Capture the cell that displays the provided text and extract its [X, Y] central coordinate. 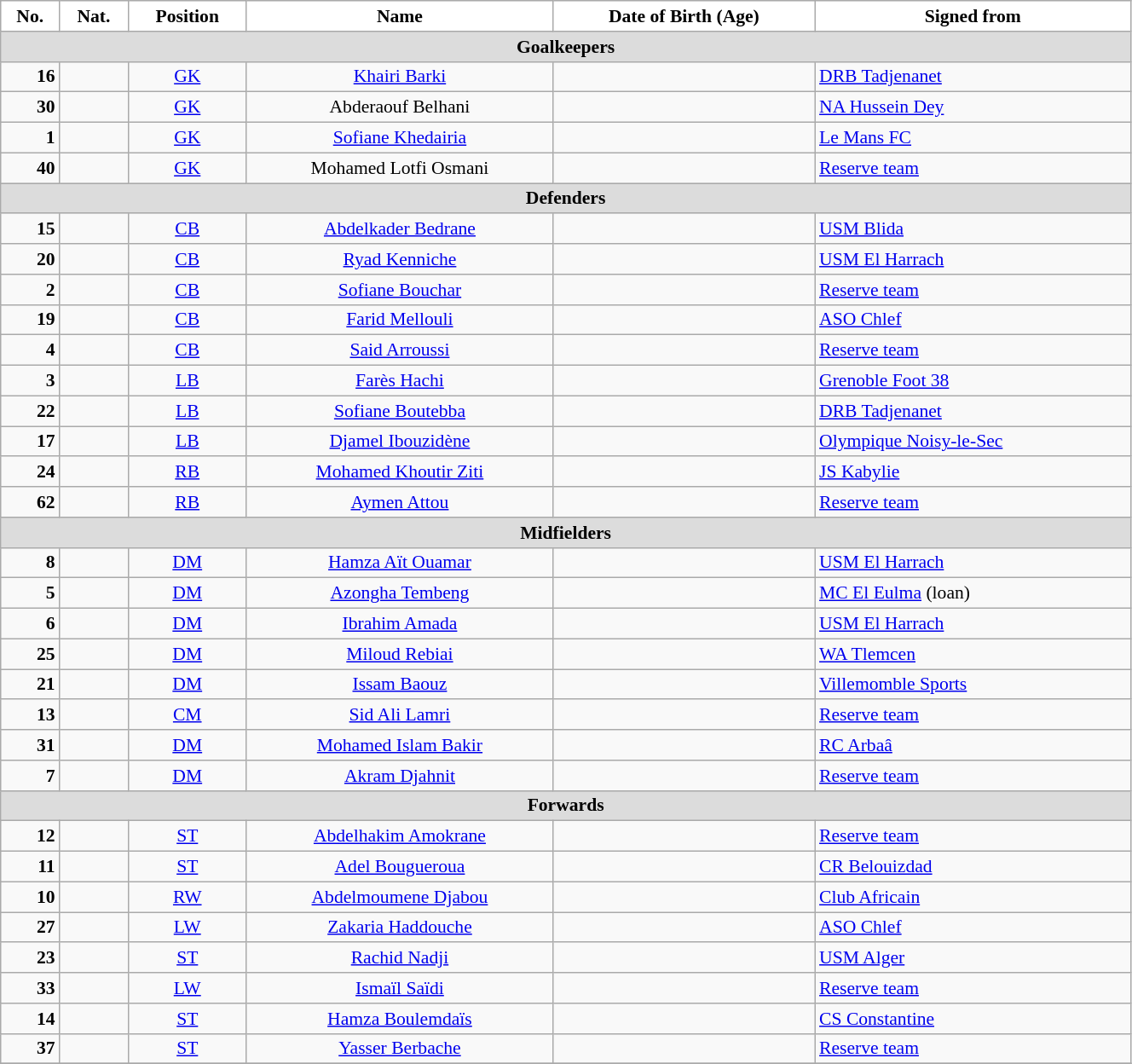
31 [31, 745]
Abdelhakim Amokrane [400, 836]
Villemomble Sports [973, 685]
Forwards [566, 806]
Le Mans FC [973, 138]
Farès Hachi [400, 381]
62 [31, 502]
JS Kabylie [973, 472]
23 [31, 958]
25 [31, 654]
Akram Djahnit [400, 776]
Ismaïl Saïdi [400, 988]
12 [31, 836]
Hamza Aït Ouamar [400, 563]
40 [31, 168]
Mohamed Lotfi Osmani [400, 168]
USM Alger [973, 958]
2 [31, 290]
Farid Mellouli [400, 320]
33 [31, 988]
Nat. [94, 16]
11 [31, 867]
27 [31, 928]
Hamza Boulemdaïs [400, 1019]
Sofiane Khedairia [400, 138]
Rachid Nadji [400, 958]
Ryad Kenniche [400, 259]
Yasser Berbache [400, 1049]
7 [31, 776]
Adel Bougueroua [400, 867]
24 [31, 472]
Issam Baouz [400, 685]
Signed from [973, 16]
10 [31, 897]
5 [31, 593]
13 [31, 715]
Olympique Noisy-le-Sec [973, 442]
4 [31, 350]
Sid Ali Lamri [400, 715]
Club Africain [973, 897]
30 [31, 107]
Sofiane Bouchar [400, 290]
3 [31, 381]
MC El Eulma (loan) [973, 593]
Azongha Tembeng [400, 593]
Date of Birth (Age) [684, 16]
Miloud Rebiai [400, 654]
RC Arbaâ [973, 745]
Said Arroussi [400, 350]
NA Hussein Dey [973, 107]
Khairi Barki [400, 77]
CM [188, 715]
No. [31, 16]
CR Belouizdad [973, 867]
Abdelkader Bedrane [400, 229]
Goalkeepers [566, 47]
Aymen Attou [400, 502]
37 [31, 1049]
WA Tlemcen [973, 654]
8 [31, 563]
Defenders [566, 199]
16 [31, 77]
Abderaouf Belhani [400, 107]
CS Constantine [973, 1019]
17 [31, 442]
Zakaria Haddouche [400, 928]
Grenoble Foot 38 [973, 381]
Djamel Ibouzidène [400, 442]
Ibrahim Amada [400, 624]
19 [31, 320]
1 [31, 138]
Name [400, 16]
Sofiane Boutebba [400, 411]
Mohamed Khoutir Ziti [400, 472]
21 [31, 685]
USM Blida [973, 229]
Midfielders [566, 533]
14 [31, 1019]
Position [188, 16]
Mohamed Islam Bakir [400, 745]
22 [31, 411]
RW [188, 897]
6 [31, 624]
20 [31, 259]
15 [31, 229]
Abdelmoumene Djabou [400, 897]
